Pinpoint the cell where the given text exists, returning its (X, Y) midpoint coordinate. 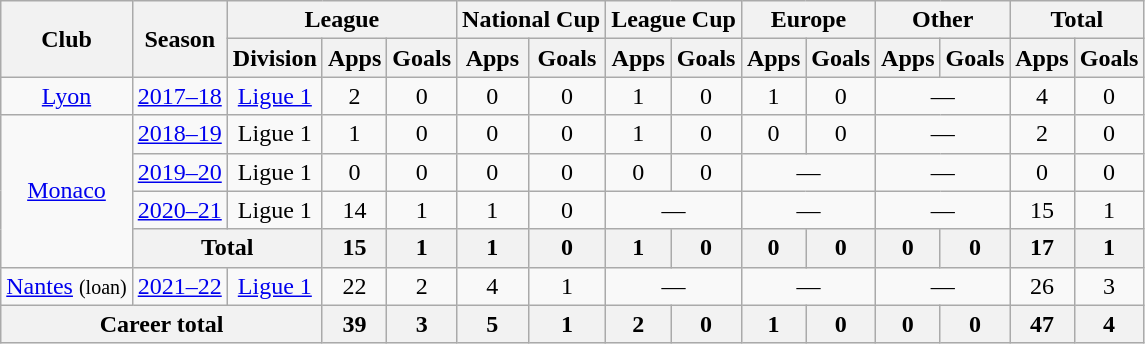
5 (493, 324)
Monaco (66, 191)
League Cup (674, 20)
Nantes (loan) (66, 286)
Season (180, 39)
League (342, 20)
2017–18 (180, 96)
2020–21 (180, 210)
47 (1042, 324)
26 (1042, 286)
17 (1042, 248)
Lyon (66, 96)
14 (354, 210)
2018–19 (180, 134)
Club (66, 39)
2021–22 (180, 286)
Division (274, 58)
Other (943, 20)
Europe (808, 20)
22 (354, 286)
39 (354, 324)
2019–20 (180, 172)
Career total (162, 324)
National Cup (532, 20)
